Detect which cell encompasses the target text, then output its [x, y] center coordinate. 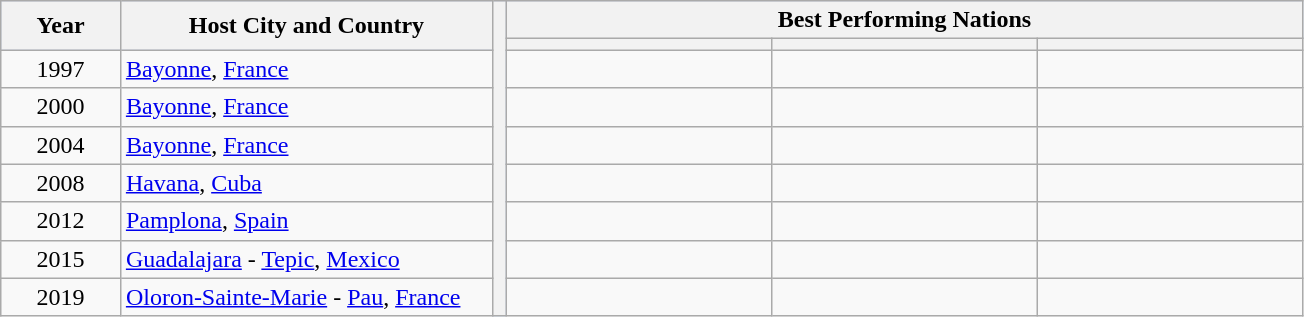
1997 [61, 69]
2019 [61, 297]
Pamplona, Spain [306, 221]
2015 [61, 259]
2008 [61, 183]
Best Performing Nations [904, 20]
Host City and Country [306, 26]
Year [61, 26]
2004 [61, 145]
Havana, Cuba [306, 183]
2000 [61, 107]
2012 [61, 221]
Guadalajara - Tepic, Mexico [306, 259]
Oloron-Sainte-Marie - Pau, France [306, 297]
